Pinpoint the cell where the given text exists, returning its (x, y) midpoint coordinate. 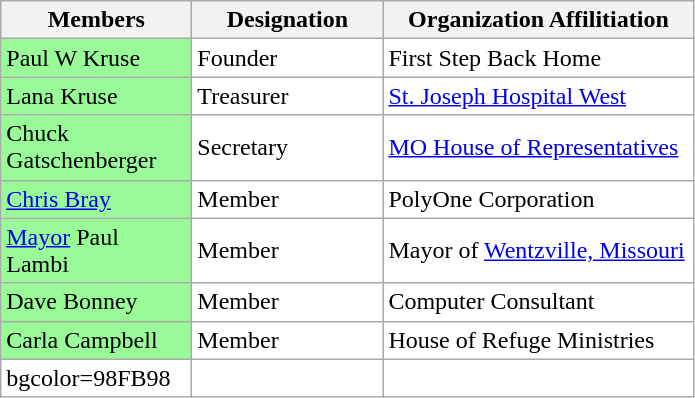
St. Joseph Hospital West (538, 96)
Chuck Gatschenberger (96, 148)
bgcolor=98FB98 (96, 378)
Computer Consultant (538, 302)
First Step Back Home (538, 58)
Paul W Kruse (96, 58)
Dave Bonney (96, 302)
MO House of Representatives (538, 148)
House of Refuge Ministries (538, 340)
Organization Affilitiation (538, 20)
Carla Campbell (96, 340)
Secretary (288, 148)
Mayor Paul Lambi (96, 250)
Founder (288, 58)
Chris Bray (96, 199)
Treasurer (288, 96)
Designation (288, 20)
Mayor of Wentzville, Missouri (538, 250)
Members (96, 20)
PolyOne Corporation (538, 199)
Lana Kruse (96, 96)
